Find where the given text appears and provide that cell's center as (X, Y) coordinate. 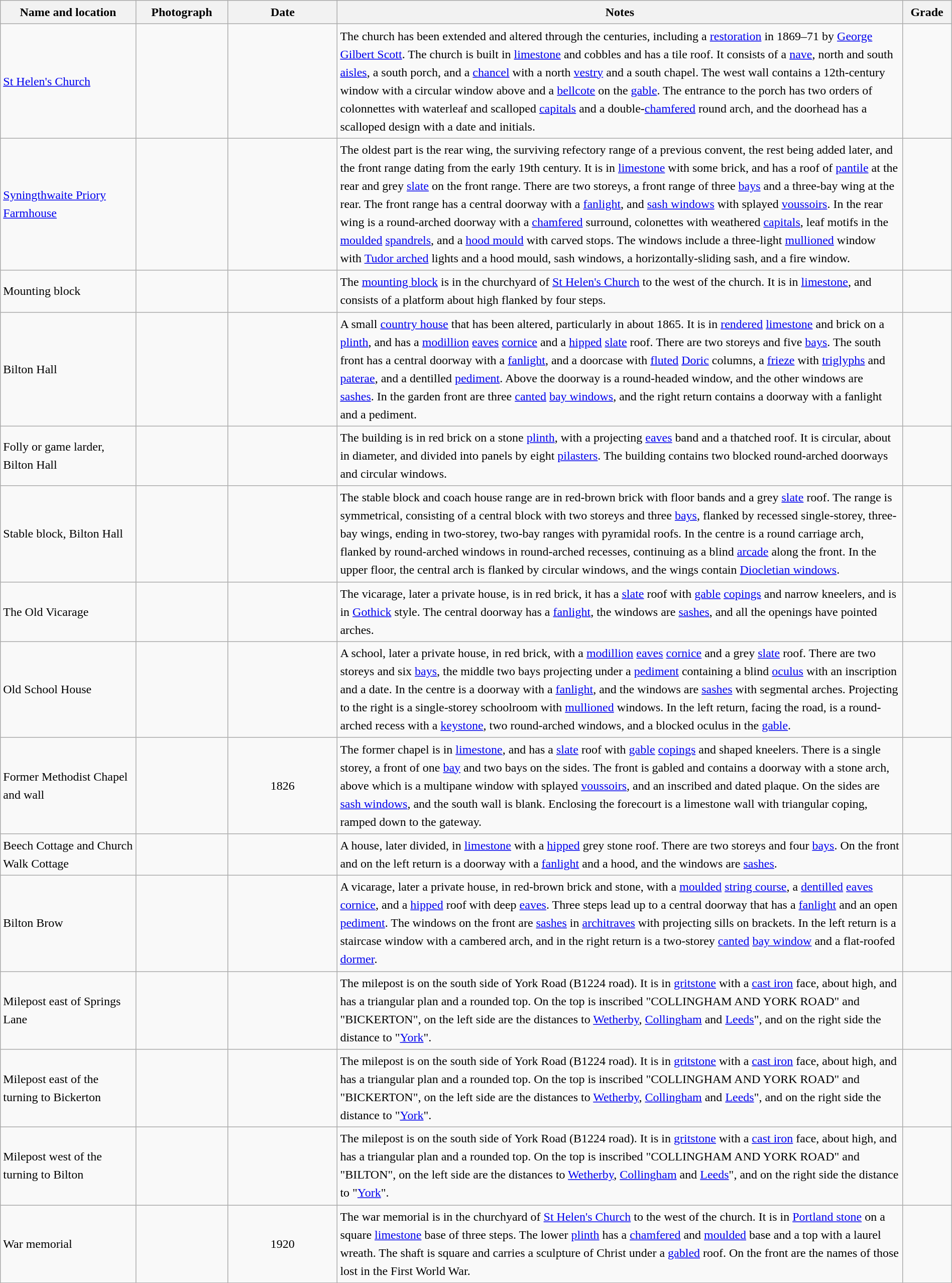
Former Methodist Chapel and wall (68, 786)
1826 (283, 786)
War memorial (68, 1244)
Bilton Brow (68, 923)
Old School House (68, 689)
Name and location (68, 12)
Milepost east of the turning to Bickerton (68, 1088)
Notes (620, 12)
Syningthwaite Priory Farmhouse (68, 204)
1920 (283, 1244)
Grade (927, 12)
Photograph (182, 12)
The Old Vicarage (68, 612)
Stable block, Bilton Hall (68, 533)
Mounting block (68, 291)
Milepost east of Springs Lane (68, 1011)
Milepost west of the turning to Bilton (68, 1166)
Date (283, 12)
Bilton Hall (68, 369)
St Helen's Church (68, 81)
Folly or game larder, Bilton Hall (68, 456)
Beech Cottage and Church Walk Cottage (68, 854)
